Locate the cell with the specified text and output its [x, y] center coordinate. 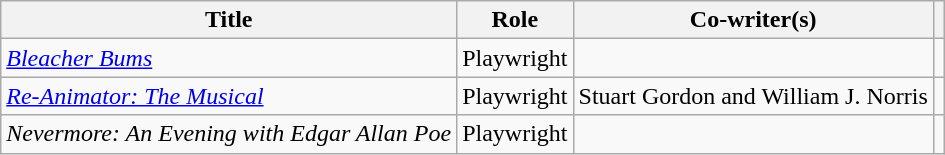
Nevermore: An Evening with Edgar Allan Poe [229, 134]
Role [515, 20]
Bleacher Bums [229, 58]
Re-Animator: The Musical [229, 96]
Co-writer(s) [753, 20]
Title [229, 20]
Stuart Gordon and William J. Norris [753, 96]
